For the text-containing cell, return its midpoint in (X, Y) coordinate format. 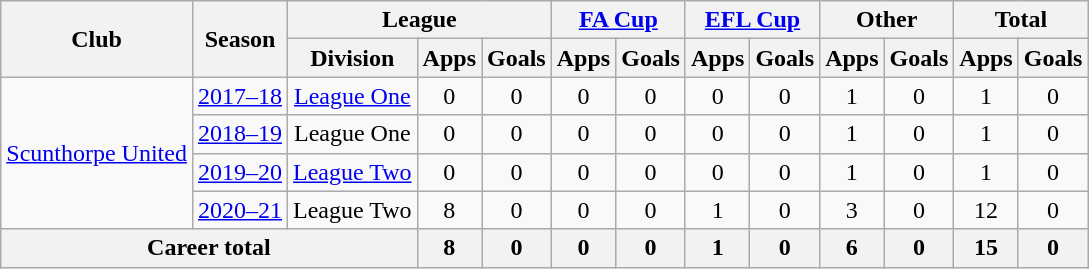
League (420, 20)
6 (852, 248)
Total (1021, 20)
2018–19 (240, 134)
2017–18 (240, 96)
15 (986, 248)
Other (887, 20)
Club (97, 39)
2019–20 (240, 172)
12 (986, 210)
Season (240, 39)
EFL Cup (752, 20)
Scunthorpe United (97, 153)
2020–21 (240, 210)
3 (852, 210)
FA Cup (618, 20)
Division (353, 58)
Career total (209, 248)
